For the text-containing cell, return its midpoint in (X, Y) coordinate format. 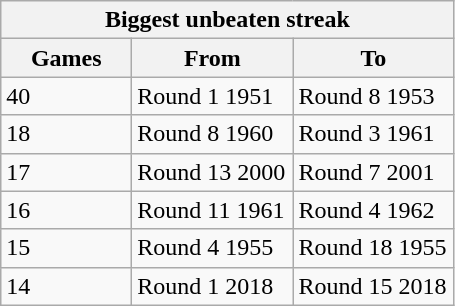
Games (66, 58)
Round 1 1951 (212, 96)
Round 1 2018 (212, 286)
Round 13 2000 (212, 172)
Round 3 1961 (374, 134)
To (374, 58)
16 (66, 210)
Round 11 1961 (212, 210)
Round 4 1955 (212, 248)
Biggest unbeaten streak (228, 20)
Round 15 2018 (374, 286)
From (212, 58)
Round 8 1960 (212, 134)
Round 4 1962 (374, 210)
Round 18 1955 (374, 248)
17 (66, 172)
Round 8 1953 (374, 96)
15 (66, 248)
Round 7 2001 (374, 172)
40 (66, 96)
14 (66, 286)
18 (66, 134)
